Output the [x, y] coordinate of the center of the cell containing the given text.  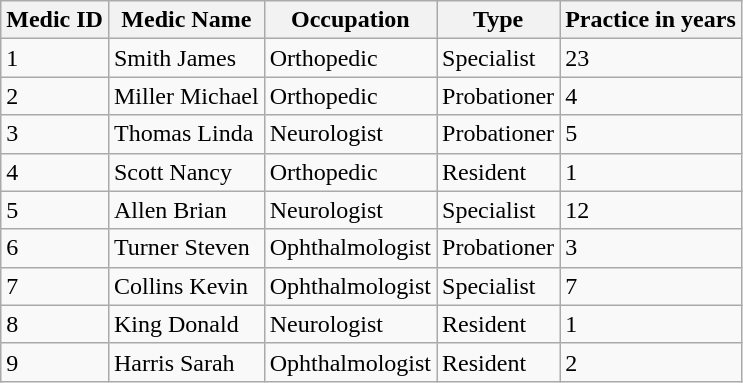
Miller Michael [186, 96]
23 [651, 58]
Type [498, 20]
Harris Sarah [186, 362]
Allen Brian [186, 210]
Medic Name [186, 20]
12 [651, 210]
6 [55, 248]
Smith James [186, 58]
Practice in years [651, 20]
Collins Kevin [186, 286]
9 [55, 362]
8 [55, 324]
Thomas Linda [186, 134]
King Donald [186, 324]
Turner Steven [186, 248]
Occupation [350, 20]
Scott Nancy [186, 172]
Medic ID [55, 20]
